Return the [x, y] coordinate for the center point of the cell that contains the specified text.  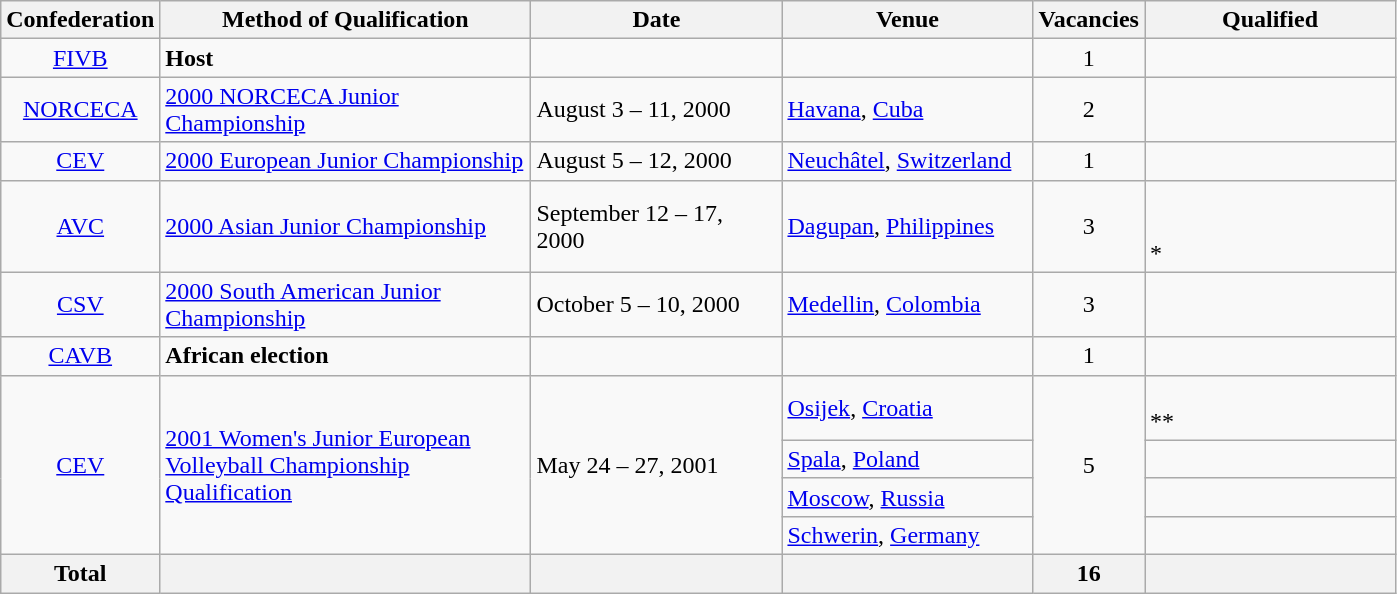
2000 Asian Junior Championship [346, 226]
Osijek, Croatia [908, 408]
Spala, Poland [908, 459]
AVC [80, 226]
Date [656, 20]
CSV [80, 304]
2001 Women's Junior European Volleyball Championship Qualification [346, 464]
Total [80, 573]
Havana, Cuba [908, 110]
Confederation [80, 20]
FIVB [80, 58]
Schwerin, Germany [908, 535]
2000 South American Junior Championship [346, 304]
May 24 – 27, 2001 [656, 464]
August 5 – 12, 2000 [656, 161]
Medellin, Colombia [908, 304]
Host [346, 58]
October 5 – 10, 2000 [656, 304]
* [1270, 226]
Qualified [1270, 20]
CAVB [80, 356]
2000 NORCECA Junior Championship [346, 110]
2 [1089, 110]
Method of Qualification [346, 20]
Neuchâtel, Switzerland [908, 161]
** [1270, 408]
Moscow, Russia [908, 497]
16 [1089, 573]
2000 European Junior Championship [346, 161]
Dagupan, Philippines [908, 226]
5 [1089, 464]
Vacancies [1089, 20]
Venue [908, 20]
NORCECA [80, 110]
September 12 – 17, 2000 [656, 226]
August 3 – 11, 2000 [656, 110]
African election [346, 356]
